For the text-containing cell, return its midpoint in (x, y) coordinate format. 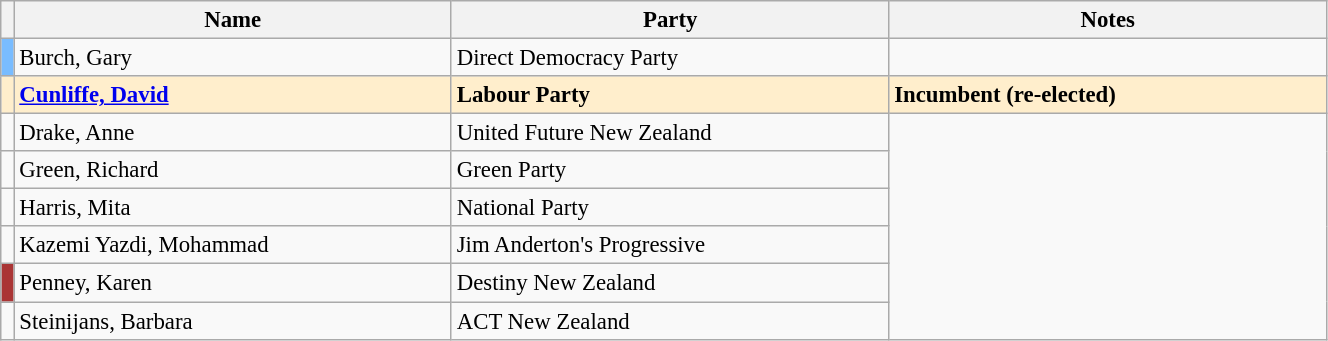
Kazemi Yazdi, Mohammad (232, 245)
Penney, Karen (232, 283)
Green, Richard (232, 170)
ACT New Zealand (670, 321)
Green Party (670, 170)
Direct Democracy Party (670, 58)
Cunliffe, David (232, 95)
Incumbent (re-elected) (1108, 95)
Destiny New Zealand (670, 283)
Burch, Gary (232, 58)
United Future New Zealand (670, 133)
Drake, Anne (232, 133)
Labour Party (670, 95)
National Party (670, 208)
Party (670, 20)
Harris, Mita (232, 208)
Steinijans, Barbara (232, 321)
Notes (1108, 20)
Jim Anderton's Progressive (670, 245)
Name (232, 20)
